Locate the cell with the specified text and output its (X, Y) center coordinate. 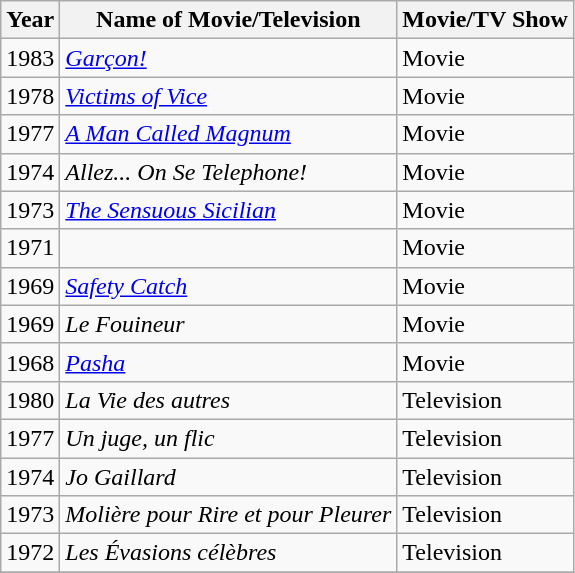
Victims of Vice (228, 96)
Garçon! (228, 58)
1972 (30, 553)
1983 (30, 58)
Le Fouineur (228, 324)
Jo Gaillard (228, 477)
Les Évasions célèbres (228, 553)
Un juge, un flic (228, 438)
Allez... On Se Telephone! (228, 172)
Name of Movie/Television (228, 20)
Year (30, 20)
Molière pour Rire et pour Pleurer (228, 515)
The Sensuous Sicilian (228, 210)
Pasha (228, 362)
A Man Called Magnum (228, 134)
1968 (30, 362)
1980 (30, 400)
1978 (30, 96)
Safety Catch (228, 286)
Movie/TV Show (486, 20)
La Vie des autres (228, 400)
1971 (30, 248)
